Find where the given text appears and provide that cell's center as (X, Y) coordinate. 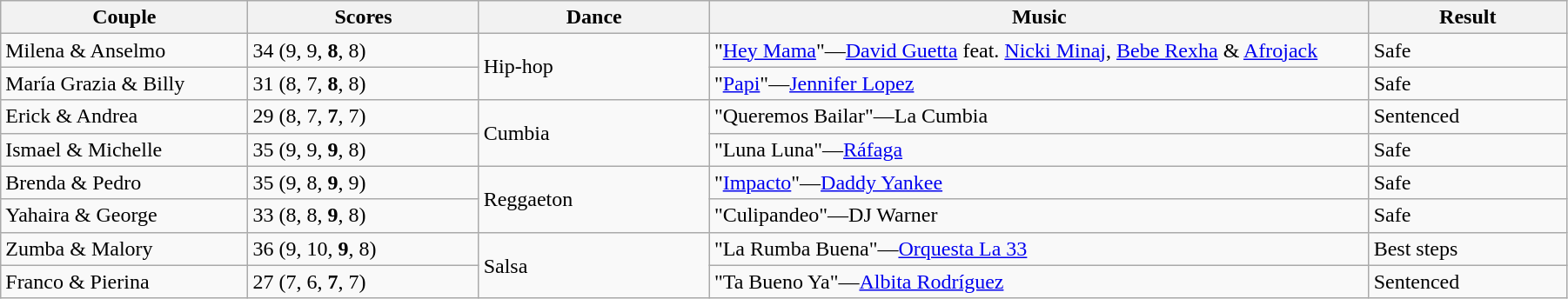
"La Rumba Buena"—Orquesta La 33 (1039, 249)
"Papi"—Jennifer Lopez (1039, 83)
Milena & Anselmo (124, 50)
María Grazia & Billy (124, 83)
"Hey Mama"—David Guetta feat. Nicki Minaj, Bebe Rexha & Afrojack (1039, 50)
Cumbia (593, 133)
33 (8, 8, 9, 8) (364, 216)
Dance (593, 17)
34 (9, 9, 8, 8) (364, 50)
Franco & Pierina (124, 282)
Reggaeton (593, 199)
Music (1039, 17)
Ismael & Michelle (124, 149)
Result (1467, 17)
31 (8, 7, 8, 8) (364, 83)
"Luna Luna"—Ráfaga (1039, 149)
Couple (124, 17)
Best steps (1467, 249)
Salsa (593, 265)
27 (7, 6, 7, 7) (364, 282)
36 (9, 10, 9, 8) (364, 249)
"Queremos Bailar"—La Cumbia (1039, 116)
Scores (364, 17)
Yahaira & George (124, 216)
Brenda & Pedro (124, 183)
Zumba & Malory (124, 249)
Hip-hop (593, 67)
"Impacto"—Daddy Yankee (1039, 183)
Erick & Andrea (124, 116)
"Culipandeo"—DJ Warner (1039, 216)
35 (9, 9, 9, 8) (364, 149)
35 (9, 8, 9, 9) (364, 183)
"Ta Bueno Ya"—Albita Rodríguez (1039, 282)
29 (8, 7, 7, 7) (364, 116)
